Provide the [X, Y] coordinate of the cell's center where the given text is located.  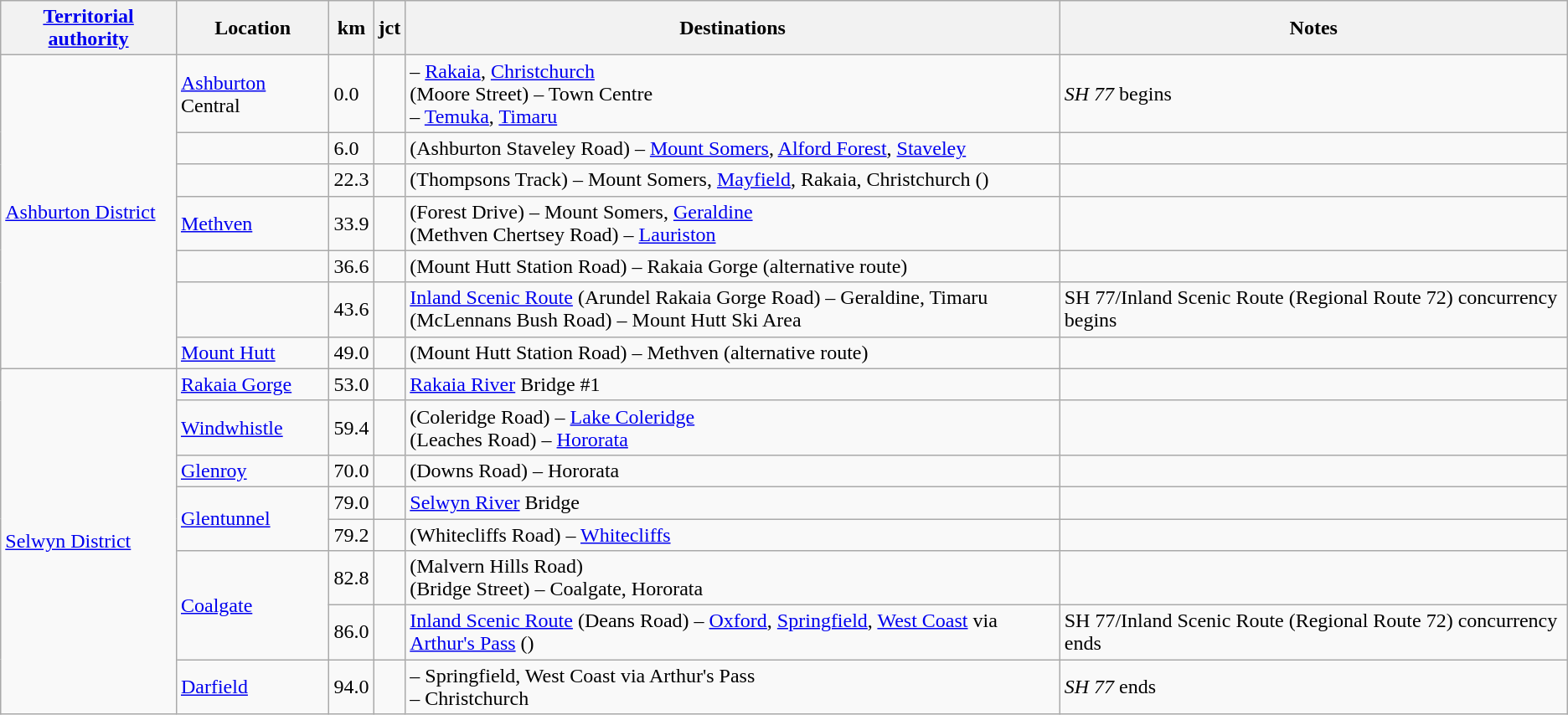
Glentunnel [253, 518]
(Downs Road) – Hororata [732, 471]
22.3 [352, 180]
(Mount Hutt Station Road) – Rakaia Gorge (alternative route) [732, 266]
(Mount Hutt Station Road) – Methven (alternative route) [732, 352]
79.0 [352, 502]
Inland Scenic Route (Deans Road) – Oxford, Springfield, West Coast via Arthur's Pass () [732, 633]
53.0 [352, 384]
Darfield [253, 687]
49.0 [352, 352]
Selwyn District [89, 541]
Territorial authority [89, 28]
Rakaia River Bridge #1 [732, 384]
94.0 [352, 687]
82.8 [352, 578]
Location [253, 28]
SH 77/Inland Scenic Route (Regional Route 72) concurrency ends [1313, 633]
6.0 [352, 148]
SH 77 begins [1313, 94]
Rakaia Gorge [253, 384]
(Forest Drive) – Mount Somers, Geraldine (Methven Chertsey Road) – Lauriston [732, 223]
36.6 [352, 266]
SH 77 ends [1313, 687]
Glenroy [253, 471]
Windwhistle [253, 427]
– Rakaia, Christchurch (Moore Street) – Town Centre – Temuka, Timaru [732, 94]
70.0 [352, 471]
Selwyn River Bridge [732, 502]
43.6 [352, 310]
59.4 [352, 427]
Inland Scenic Route (Arundel Rakaia Gorge Road) – Geraldine, Timaru (McLennans Bush Road) – Mount Hutt Ski Area [732, 310]
– Springfield, West Coast via Arthur's Pass – Christchurch [732, 687]
(Whitecliffs Road) – Whitecliffs [732, 535]
Ashburton Central [253, 94]
SH 77/Inland Scenic Route (Regional Route 72) concurrency begins [1313, 310]
(Thompsons Track) – Mount Somers, Mayfield, Rakaia, Christchurch () [732, 180]
km [352, 28]
79.2 [352, 535]
Destinations [732, 28]
jct [389, 28]
Mount Hutt [253, 352]
Ashburton District [89, 212]
Methven [253, 223]
86.0 [352, 633]
(Ashburton Staveley Road) – Mount Somers, Alford Forest, Staveley [732, 148]
33.9 [352, 223]
(Malvern Hills Road) (Bridge Street) – Coalgate, Hororata [732, 578]
Coalgate [253, 605]
0.0 [352, 94]
Notes [1313, 28]
(Coleridge Road) – Lake Coleridge (Leaches Road) – Hororata [732, 427]
